Find where the given text appears and provide that cell's center as [X, Y] coordinate. 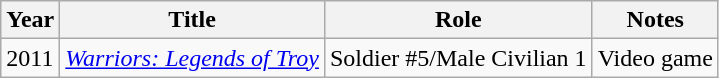
Notes [655, 20]
Title [192, 20]
Role [458, 20]
2011 [30, 58]
Warriors: Legends of Troy [192, 58]
Year [30, 20]
Video game [655, 58]
Soldier #5/Male Civilian 1 [458, 58]
